Output the [x, y] coordinate of the center of the cell containing the given text.  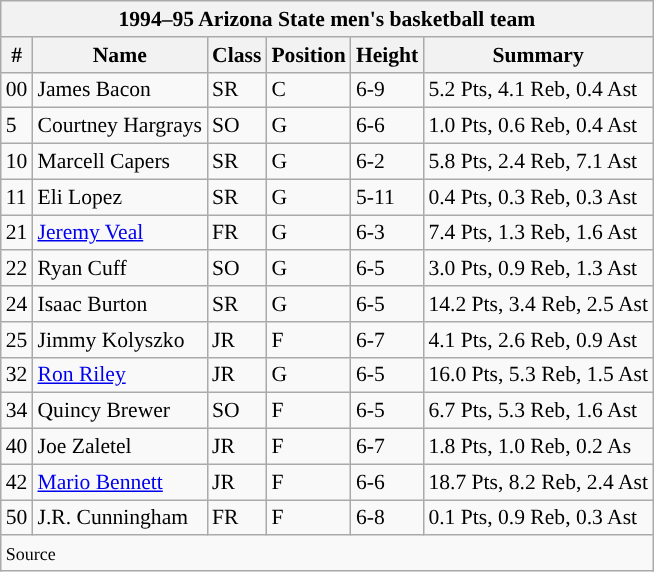
34 [17, 411]
Height [387, 55]
6-9 [387, 90]
Ron Riley [120, 375]
10 [17, 162]
Class [236, 55]
0.4 Pts, 0.3 Reb, 0.3 Ast [538, 197]
11 [17, 197]
32 [17, 375]
Quincy Brewer [120, 411]
# [17, 55]
Position [308, 55]
Eli Lopez [120, 197]
Name [120, 55]
25 [17, 340]
Jimmy Kolyszko [120, 340]
5.2 Pts, 4.1 Reb, 0.4 Ast [538, 90]
Joe Zaletel [120, 447]
6.7 Pts, 5.3 Reb, 1.6 Ast [538, 411]
22 [17, 269]
6-8 [387, 518]
16.0 Pts, 5.3 Reb, 1.5 Ast [538, 375]
18.7 Pts, 8.2 Reb, 2.4 Ast [538, 482]
5.8 Pts, 2.4 Reb, 7.1 Ast [538, 162]
5-11 [387, 197]
50 [17, 518]
Source [327, 554]
Isaac Burton [120, 304]
J.R. Cunningham [120, 518]
14.2 Pts, 3.4 Reb, 2.5 Ast [538, 304]
James Bacon [120, 90]
6-3 [387, 233]
7.4 Pts, 1.3 Reb, 1.6 Ast [538, 233]
C [308, 90]
1994–95 Arizona State men's basketball team [327, 19]
00 [17, 90]
24 [17, 304]
42 [17, 482]
1.8 Pts, 1.0 Reb, 0.2 As [538, 447]
Summary [538, 55]
6-2 [387, 162]
4.1 Pts, 2.6 Reb, 0.9 Ast [538, 340]
5 [17, 126]
Jeremy Veal [120, 233]
Ryan Cuff [120, 269]
21 [17, 233]
40 [17, 447]
1.0 Pts, 0.6 Reb, 0.4 Ast [538, 126]
Mario Bennett [120, 482]
3.0 Pts, 0.9 Reb, 1.3 Ast [538, 269]
Marcell Capers [120, 162]
Courtney Hargrays [120, 126]
0.1 Pts, 0.9 Reb, 0.3 Ast [538, 518]
